Capture the cell that displays the provided text and extract its [x, y] central coordinate. 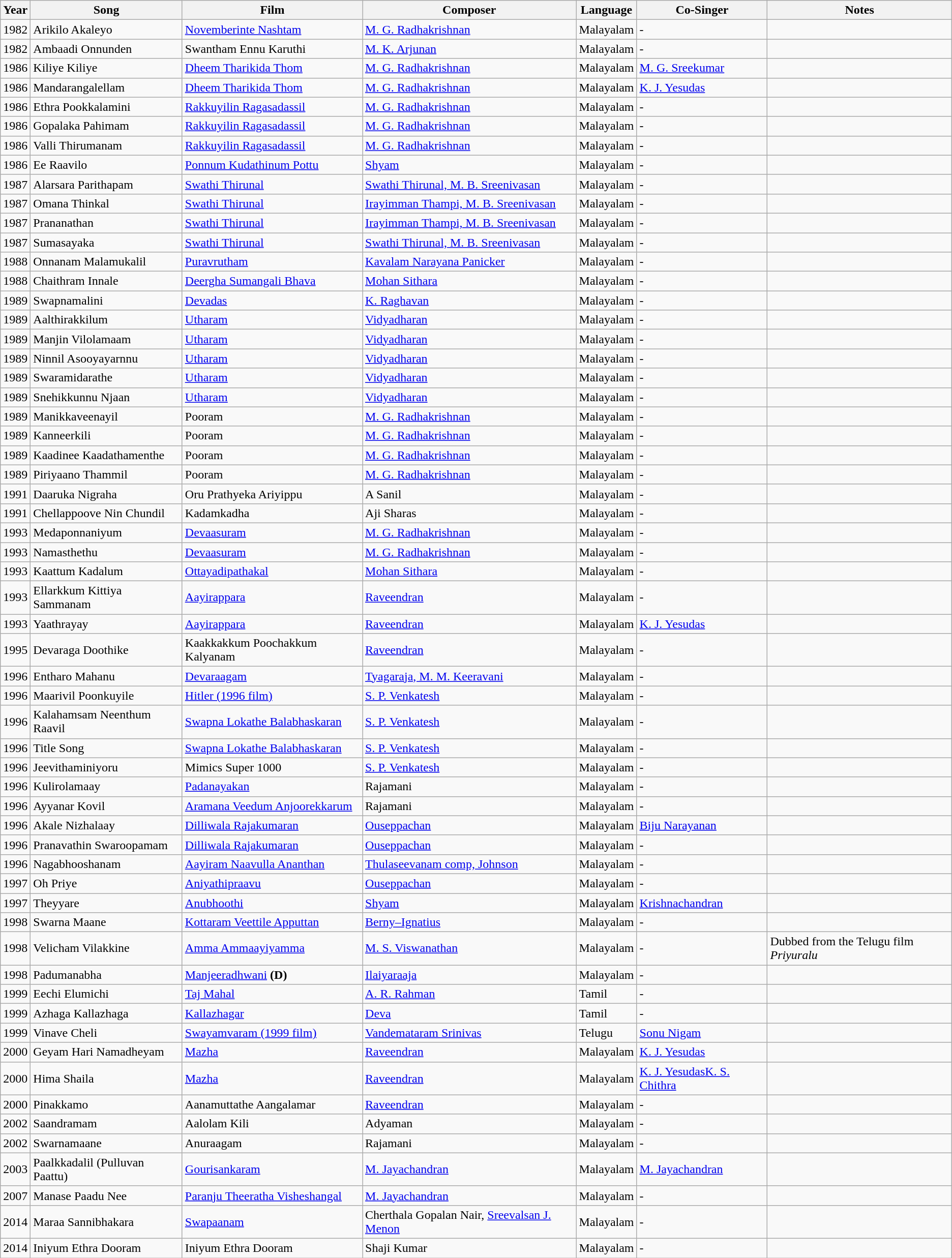
Alarsara Parithapam [106, 184]
Yaathrayay [106, 624]
Arikilo Akaleyo [106, 29]
Title Song [106, 748]
Swayamvaram (1999 film) [272, 1033]
2003 [15, 1170]
Aniyathipraavu [272, 883]
Swarna Maane [106, 922]
Eechi Elumichi [106, 994]
Jeevithaminiyoru [106, 767]
Saandramam [106, 1124]
Entharo Mahanu [106, 676]
Aanamuttathe Aangalamar [272, 1104]
Ethra Pookkalamini [106, 107]
Chaithram Innale [106, 281]
Padanayakan [272, 787]
Telugu [606, 1033]
Hima Shaila [106, 1078]
Amma Ammaayiyamma [272, 949]
Chellappoove Nin Chundil [106, 513]
Aramana Veedum Anjoorekkarum [272, 806]
Azhaga Kallazhaga [106, 1013]
Anuraagam [272, 1143]
Biju Narayanan [702, 825]
Kaadinee Kaadathamenthe [106, 455]
Swantham Ennu Karuthi [272, 49]
Devaraagam [272, 676]
Kalahamsam Neenthum Raavil [106, 722]
Shaji Kumar [470, 1248]
Aayiram Naavulla Ananthan [272, 864]
Akale Nizhalaay [106, 825]
Swapaanam [272, 1221]
Nagabhooshanam [106, 864]
Ponnum Kudathinum Pottu [272, 165]
Adyaman [470, 1124]
M. G. Sreekumar [702, 68]
Vandemataram Srinivas [470, 1033]
Kaattum Kadalum [106, 572]
Anubhoothi [272, 903]
Ee Raavilo [106, 165]
Aji Sharas [470, 513]
Manase Paadu Nee [106, 1195]
Manjeeradhwani (D) [272, 975]
Gourisankaram [272, 1170]
Year [15, 10]
Medaponnaniyum [106, 532]
Hitler (1996 film) [272, 696]
Ellarkkum Kittiya Sammanam [106, 598]
Ottayadipathakal [272, 572]
K. J. YesudasK. S. Chithra [702, 1078]
Oh Priye [106, 883]
Omana Thinkal [106, 203]
Devaraga Doothike [106, 650]
Aalolam Kili [272, 1124]
Tyagaraja, M. M. Keeravani [470, 676]
Geyam Hari Namadheyam [106, 1052]
Co-Singer [702, 10]
2007 [15, 1195]
Theyyare [106, 903]
Ayyanar Kovil [106, 806]
Maraa Sannibhakara [106, 1221]
Manikkaveenayil [106, 416]
Kavalam Narayana Panicker [470, 262]
Sumasayaka [106, 243]
Kallazhagar [272, 1013]
Manjin Vilolamaam [106, 339]
Composer [470, 10]
Deergha Sumangali Bhava [272, 281]
Dubbed from the Telugu film Priyuralu [859, 949]
Thulaseevanam comp, Johnson [470, 864]
Gopalaka Pahimam [106, 126]
Vinave Cheli [106, 1033]
A Sanil [470, 494]
Cherthala Gopalan Nair, Sreevalsan J. Menon [470, 1221]
Pranavathin Swaroopamam [106, 845]
Devadas [272, 301]
Swarnamaane [106, 1143]
Film [272, 10]
Language [606, 10]
Kulirolamaay [106, 787]
Song [106, 10]
Kadamkadha [272, 513]
Maarivil Poonkuyile [106, 696]
Paalkkadalil (Pulluvan Paattu) [106, 1170]
Onnanam Malamukalil [106, 262]
K. Raghavan [470, 301]
Piriyaano Thammil [106, 474]
A. R. Rahman [470, 994]
Ilaiyaraaja [470, 975]
Kanneerkili [106, 436]
Mimics Super 1000 [272, 767]
Berny–Ignatius [470, 922]
Ninnil Asooyayarnnu [106, 358]
Swaramidarathe [106, 378]
Namasthethu [106, 552]
Kottaram Veettile Apputtan [272, 922]
Mandarangalellam [106, 87]
Kiliye Kiliye [106, 68]
Swapnamalini [106, 301]
Taj Mahal [272, 994]
Paranju Theeratha Visheshangal [272, 1195]
Prananathan [106, 223]
Deva [470, 1013]
Oru Prathyeka Ariyippu [272, 494]
Snehikkunnu Njaan [106, 397]
M. K. Arjunan [470, 49]
Notes [859, 10]
Aalthirakkilum [106, 320]
Puravrutham [272, 262]
Valli Thirumanam [106, 145]
Novemberinte Nashtam [272, 29]
M. S. Viswanathan [470, 949]
Kaakkakkum Poochakkum Kalyanam [272, 650]
Ambaadi Onnunden [106, 49]
Daaruka Nigraha [106, 494]
Padumanabha [106, 975]
Pinakkamo [106, 1104]
1995 [15, 650]
Velicham Vilakkine [106, 949]
Krishnachandran [702, 903]
Sonu Nigam [702, 1033]
